Identify which cell holds the provided text, then report its (X, Y) central coordinate. 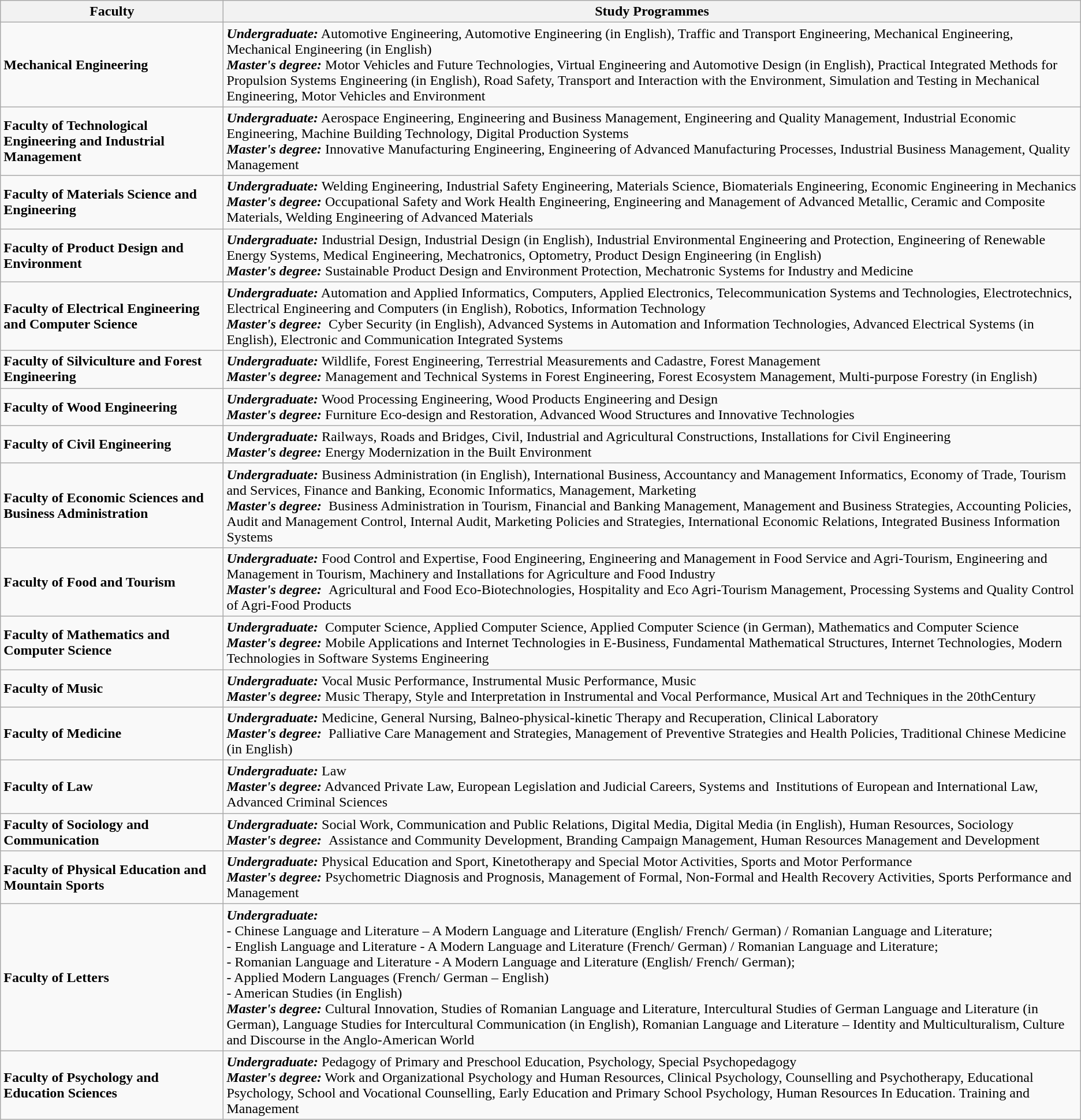
Faculty (112, 12)
Faculty of Silviculture and Forest Engineering (112, 369)
Faculty of Electrical Engineering and Computer Science (112, 316)
Faculty of Physical Education and Mountain Sports (112, 878)
Faculty of Food and Tourism (112, 582)
Faculty of Medicine (112, 734)
Faculty of Law (112, 787)
Study Programmes (652, 12)
Faculty of Product Design and Environment (112, 255)
Mechanical Engineering (112, 65)
Faculty of Wood Engineering (112, 406)
Faculty of Materials Science and Engineering (112, 202)
Faculty of Letters (112, 977)
Faculty of Mathematics and Computer Science (112, 643)
Faculty of Civil Engineering (112, 445)
Faculty of Psychology and Education Sciences (112, 1085)
Faculty of Sociology and Communication (112, 832)
Faculty of Music (112, 688)
Faculty of Technological Engineering and Industrial Management (112, 141)
Faculty of Economic Sciences and Business Administration (112, 505)
